Extract the (x, y) coordinate from the center of the cell holding the provided text.  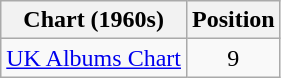
9 (233, 58)
Chart (1960s) (94, 20)
UK Albums Chart (94, 58)
Position (233, 20)
